For the text-containing cell, return its midpoint in [x, y] coordinate format. 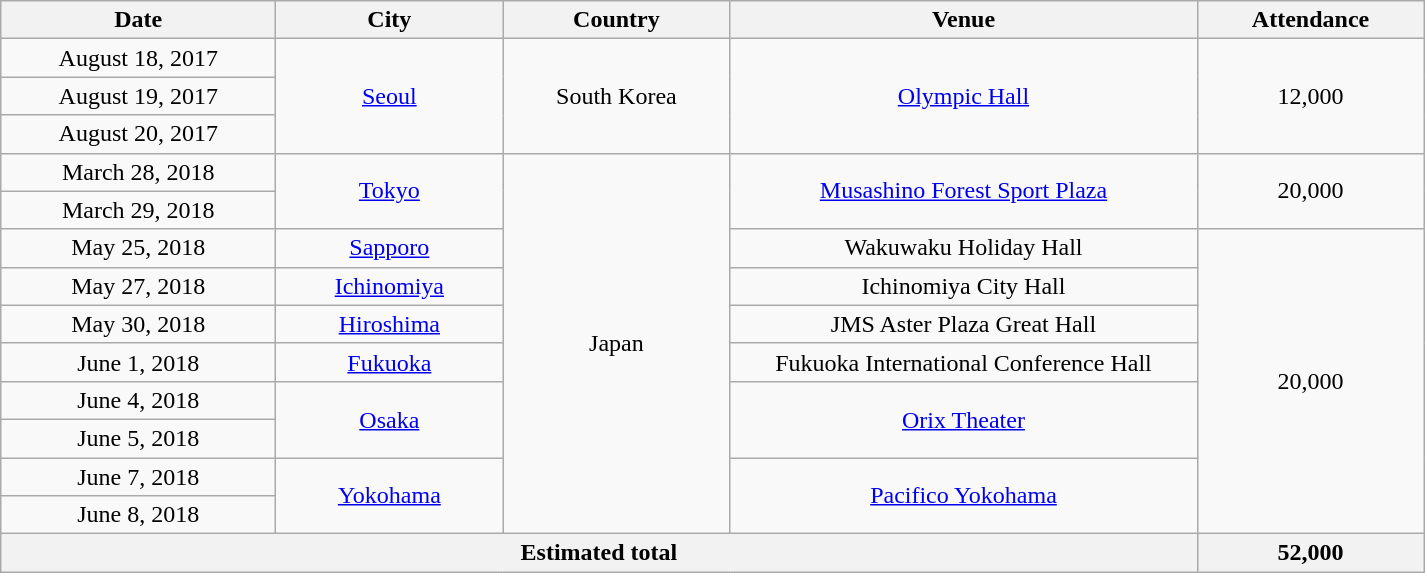
12,000 [1310, 96]
Country [616, 20]
June 8, 2018 [138, 515]
Olympic Hall [964, 96]
Tokyo [390, 191]
Musashino Forest Sport Plaza [964, 191]
Orix Theater [964, 419]
June 5, 2018 [138, 438]
Yokohama [390, 496]
June 1, 2018 [138, 362]
March 29, 2018 [138, 210]
South Korea [616, 96]
Date [138, 20]
August 18, 2017 [138, 58]
March 28, 2018 [138, 172]
Osaka [390, 419]
Fukuoka [390, 362]
City [390, 20]
August 20, 2017 [138, 134]
May 30, 2018 [138, 324]
Pacifico Yokohama [964, 496]
June 4, 2018 [138, 400]
Attendance [1310, 20]
52,000 [1310, 553]
JMS Aster Plaza Great Hall [964, 324]
August 19, 2017 [138, 96]
Ichinomiya [390, 286]
June 7, 2018 [138, 477]
May 27, 2018 [138, 286]
Estimated total [599, 553]
Japan [616, 344]
May 25, 2018 [138, 248]
Ichinomiya City Hall [964, 286]
Seoul [390, 96]
Fukuoka International Conference Hall [964, 362]
Venue [964, 20]
Hiroshima [390, 324]
Sapporo [390, 248]
Wakuwaku Holiday Hall [964, 248]
